Provide the [x, y] coordinate of the cell's center where the given text is located.  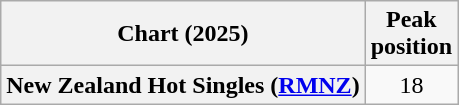
Peakposition [411, 34]
Chart (2025) [183, 34]
New Zealand Hot Singles (RMNZ) [183, 85]
18 [411, 85]
